Extract the [X, Y] coordinate from the center of the cell holding the provided text.  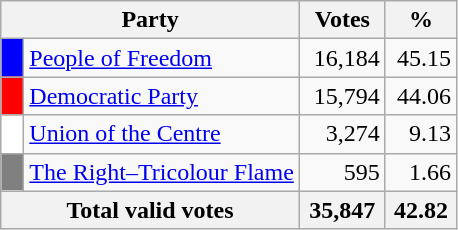
35,847 [342, 210]
42.82 [420, 210]
9.13 [420, 134]
Party [150, 20]
44.06 [420, 96]
Union of the Centre [162, 134]
595 [342, 172]
The Right–Tricolour Flame [162, 172]
3,274 [342, 134]
15,794 [342, 96]
% [420, 20]
Democratic Party [162, 96]
16,184 [342, 58]
Votes [342, 20]
People of Freedom [162, 58]
1.66 [420, 172]
45.15 [420, 58]
Total valid votes [150, 210]
